Return the (x, y) coordinate for the center point of the cell that contains the specified text.  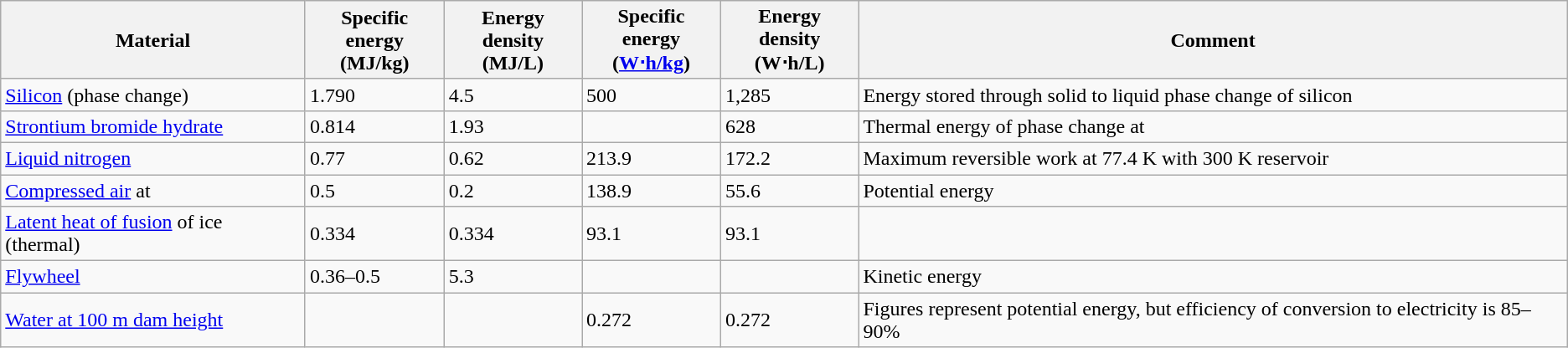
Strontium bromide hydrate (153, 126)
0.814 (374, 126)
172.2 (789, 158)
Kinetic energy (1213, 277)
Comment (1213, 40)
0.36–0.5 (374, 277)
0.62 (513, 158)
500 (652, 95)
Latent heat of fusion of ice (thermal) (153, 234)
Water at 100 m dam height (153, 320)
Specific energy(W⋅h/kg) (652, 40)
Specific energy(MJ/kg) (374, 40)
Compressed air at (153, 190)
Liquid nitrogen (153, 158)
Material (153, 40)
Flywheel (153, 277)
Energy density(MJ/L) (513, 40)
Maximum reversible work at 77.4 K with 300 K reservoir (1213, 158)
55.6 (789, 190)
Figures represent potential energy, but efficiency of conversion to electricity is 85–90% (1213, 320)
Energy stored through solid to liquid phase change of silicon (1213, 95)
1,285 (789, 95)
Energy density(W⋅h/L) (789, 40)
Thermal energy of phase change at (1213, 126)
0.77 (374, 158)
138.9 (652, 190)
4.5 (513, 95)
Potential energy (1213, 190)
0.2 (513, 190)
213.9 (652, 158)
1.790 (374, 95)
Silicon (phase change) (153, 95)
0.5 (374, 190)
1.93 (513, 126)
5.3 (513, 277)
628 (789, 126)
